Output the [x, y] coordinate of the center of the cell containing the given text.  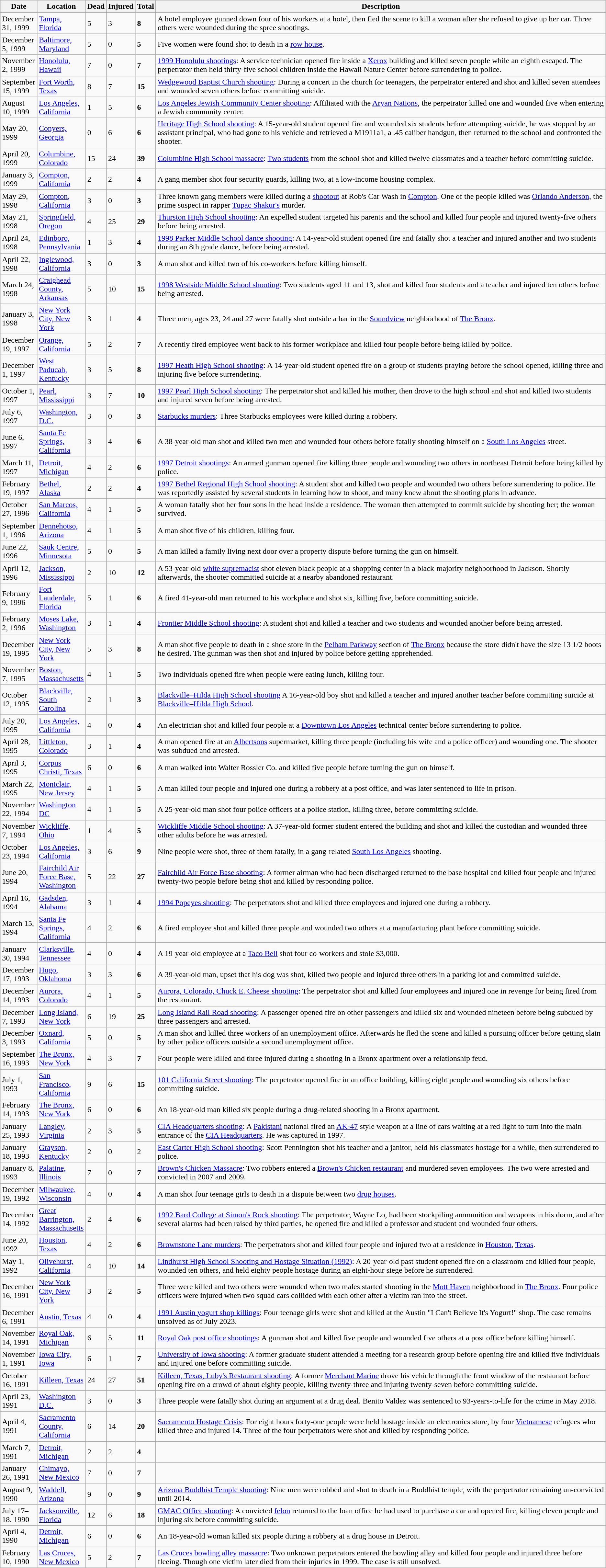
March 22, 1995 [19, 788]
Five women were found shot to death in a row house. [381, 44]
Long Island, New York [61, 1016]
June 22, 1996 [19, 551]
Fort Worth, Texas [61, 86]
Honolulu, Hawaii [61, 65]
September 1, 1996 [19, 530]
A fired 41-year-old man returned to his workplace and shot six, killing five, before committing suicide. [381, 598]
29 [146, 222]
Starbucks murders: Three Starbucks employees were killed during a robbery. [381, 416]
Tampa, Florida [61, 23]
December 14, 1992 [19, 1219]
December 17, 1993 [19, 974]
A recently fired employee went back to his former workplace and killed four people before being killed by police. [381, 345]
A woman fatally shot her four sons in the head inside a residence. The woman then attempted to commit suicide by shooting her; the woman survived. [381, 509]
A man shot five of his children, killing four. [381, 530]
July 6, 1997 [19, 416]
May 21, 1998 [19, 222]
July 1, 1993 [19, 1084]
39 [146, 158]
Royal Oak, Michigan [61, 1337]
An 18-year-old man killed six people during a drug-related shooting in a Bronx apartment. [381, 1109]
Orange, California [61, 345]
19 [121, 1016]
An electrician shot and killed four people at a Downtown Los Angeles technical center before surrendering to police. [381, 725]
January 30, 1994 [19, 953]
Boston, Massachusetts [61, 674]
A 39-year-old man, upset that his dog was shot, killed two people and injured three others in a parking lot and committed suicide. [381, 974]
Corpus Christi, Texas [61, 767]
Austin, Texas [61, 1317]
January 3, 1998 [19, 319]
Littleton, Colorado [61, 746]
March 11, 1997 [19, 467]
Inglewood, California [61, 264]
August 10, 1999 [19, 108]
San Francisco, California [61, 1084]
Date [19, 6]
Oxnard, California [61, 1038]
April 28, 1995 [19, 746]
December 19, 1997 [19, 345]
Grayson, Kentucky [61, 1152]
Conyers, Georgia [61, 133]
March 15, 1994 [19, 928]
An 18-year-old woman killed six people during a robbery at a drug house in Detroit. [381, 1536]
September 15, 1999 [19, 86]
June 20, 1994 [19, 877]
April 20, 1999 [19, 158]
Dennehotso, Arizona [61, 530]
A man killed four people and injured one during a robbery at a post office, and was later sentenced to life in prison. [381, 788]
May 29, 1998 [19, 200]
A fired employee shot and killed three people and wounded two others at a manufacturing plant before committing suicide. [381, 928]
October 12, 1995 [19, 700]
Craighead County, Arkansas [61, 289]
A 19-year-old employee at a Taco Bell shot four co-workers and stole $3,000. [381, 953]
Three people were fatally shot during an argument at a drug deal. Benito Valdez was sentenced to 93-years-to-life for the crime in May 2018. [381, 1401]
January 8, 1993 [19, 1173]
June 6, 1997 [19, 442]
A man walked into Walter Rossler Co. and killed five people before turning the gun on himself. [381, 767]
Sacramento County, California [61, 1426]
Las Cruces, New Mexico [61, 1557]
Olivehurst, California [61, 1266]
March 7, 1991 [19, 1452]
May 1, 1992 [19, 1266]
Bethel, Alaska [61, 488]
Frontier Middle School shooting: A student shot and killed a teacher and two students and wounded another before being arrested. [381, 623]
Waddell, Arizona [61, 1494]
20 [146, 1426]
A gang member shot four security guards, killing two, at a low-income housing complex. [381, 179]
Great Barrington, Massachusetts [61, 1219]
San Marcos, California [61, 509]
Palatine, Illinois [61, 1173]
December 7, 1993 [19, 1016]
February 19, 1997 [19, 488]
Location [61, 6]
February 14, 1993 [19, 1109]
Edinboro, Pennsylvania [61, 242]
December 19, 1992 [19, 1194]
February 10, 1990 [19, 1557]
A man shot and killed two of his co-workers before killing himself. [381, 264]
December 16, 1991 [19, 1291]
Brownstone Lane murders: The perpetrators shot and killed four people and injured two at a residence in Houston, Texas. [381, 1245]
November 14, 1991 [19, 1337]
April 23, 1991 [19, 1401]
A man shot four teenage girls to death in a dispute between two drug houses. [381, 1194]
December 1, 1997 [19, 370]
December 3, 1993 [19, 1038]
Clarksville, Tennessee [61, 953]
December 5, 1999 [19, 44]
Springfield, Oregon [61, 222]
West Paducah, Kentucky [61, 370]
December 14, 1993 [19, 995]
1997 Detroit shootings: An armed gunman opened fire killing three people and wounding two others in northeast Detroit before being killed by police. [381, 467]
November 7, 1994 [19, 830]
51 [146, 1380]
Three men, ages 23, 24 and 27 were fatally shot outside a bar in the Soundview neighborhood of The Bronx. [381, 319]
Jacksonville, Florida [61, 1515]
22 [121, 877]
September 16, 1993 [19, 1059]
Wickliffe, Ohio [61, 830]
Four people were killed and three injured during a shooting in a Bronx apartment over a relationship feud. [381, 1059]
A man killed a family living next door over a property dispute before turning the gun on himself. [381, 551]
Columbine, Colorado [61, 158]
Washington D.C. [61, 1401]
January 25, 1993 [19, 1131]
January 3, 1999 [19, 179]
April 4, 1991 [19, 1426]
11 [146, 1337]
Moses Lake, Washington [61, 623]
Fairchild Air Force Base, Washington [61, 877]
Nine people were shot, three of them fatally, in a gang-related South Los Angeles shooting. [381, 852]
October 27, 1996 [19, 509]
Columbine High School massacre: Two students from the school shot and killed twelve classmates and a teacher before committing suicide. [381, 158]
Pearl, Mississippi [61, 395]
Killeen, Texas [61, 1380]
November 22, 1994 [19, 810]
January 26, 1991 [19, 1473]
Hugo, Oklahoma [61, 974]
A 25-year-old man shot four police officers at a police station, killing three, before committing suicide. [381, 810]
Baltimore, Maryland [61, 44]
Gadsden, Alabama [61, 902]
December 6, 1991 [19, 1317]
November 1, 1991 [19, 1359]
July 17–18, 1990 [19, 1515]
Washington, D.C. [61, 416]
July 20, 1995 [19, 725]
Royal Oak post office shootings: A gunman shot and killed five people and wounded five others at a post office before killing himself. [381, 1337]
May 20, 1999 [19, 133]
18 [146, 1515]
April 4, 1990 [19, 1536]
Iowa City, Iowa [61, 1359]
April 16, 1994 [19, 902]
February 9, 1996 [19, 598]
November 7, 1995 [19, 674]
October 1, 1997 [19, 395]
Injured [121, 6]
Total [146, 6]
Houston, Texas [61, 1245]
Fort Lauderdale, Florida [61, 598]
Chimayo, New Mexico [61, 1473]
Langley, Virginia [61, 1131]
Aurora, Colorado [61, 995]
Jackson, Mississippi [61, 573]
Montclair, New Jersey [61, 788]
1994 Popeyes shooting: The perpetrators shot and killed three employees and injured one during a robbery. [381, 902]
October 23, 1994 [19, 852]
October 16, 1991 [19, 1380]
April 22, 1998 [19, 264]
Washington DC [61, 810]
June 20, 1992 [19, 1245]
Blackville, South Carolina [61, 700]
December 31, 1999 [19, 23]
A 38-year-old man shot and killed two men and wounded four others before fatally shooting himself on a South Los Angeles street. [381, 442]
April 24, 1998 [19, 242]
Dead [96, 6]
Description [381, 6]
February 2, 1996 [19, 623]
April 12, 1996 [19, 573]
November 2, 1999 [19, 65]
March 24, 1998 [19, 289]
April 3, 1995 [19, 767]
Two individuals opened fire when people were eating lunch, killing four. [381, 674]
Sauk Centre, Minnesota [61, 551]
January 18, 1993 [19, 1152]
August 9, 1990 [19, 1494]
Milwaukee, Wisconsin [61, 1194]
December 19, 1995 [19, 649]
